Search for the cell housing the specified text and yield its (x, y) center coordinate. 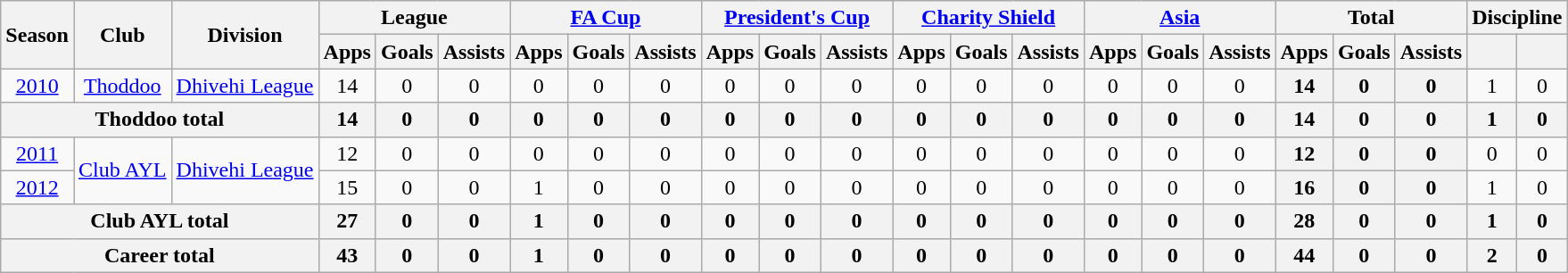
2011 (37, 153)
28 (1304, 221)
2012 (37, 187)
27 (347, 221)
Division (244, 35)
2010 (37, 86)
President's Cup (797, 18)
FA Cup (607, 18)
Total (1372, 18)
16 (1304, 187)
Club AYL (122, 170)
Thoddoo total (160, 120)
15 (347, 187)
Career total (160, 255)
2 (1492, 255)
43 (347, 255)
Club AYL total (160, 221)
Charity Shield (988, 18)
44 (1304, 255)
Asia (1179, 18)
Season (37, 35)
League (414, 18)
Discipline (1517, 18)
Thoddoo (122, 86)
Club (122, 35)
